Search for the cell housing the specified text and yield its [X, Y] center coordinate. 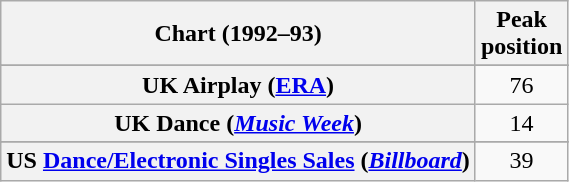
UK Dance (Music Week) [238, 123]
39 [521, 161]
14 [521, 123]
Peakposition [521, 34]
76 [521, 85]
Chart (1992–93) [238, 34]
US Dance/Electronic Singles Sales (Billboard) [238, 161]
UK Airplay (ERA) [238, 85]
